Return [X, Y] of the center of cell containing provided text 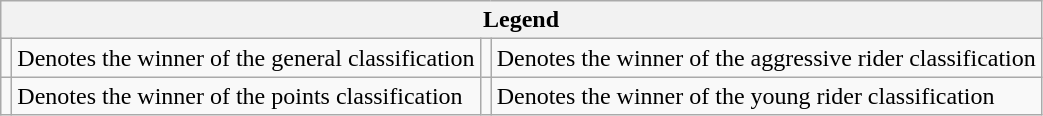
Denotes the winner of the young rider classification [766, 96]
Denotes the winner of the general classification [246, 58]
Denotes the winner of the points classification [246, 96]
Legend [522, 20]
Denotes the winner of the aggressive rider classification [766, 58]
